Scan for the cell matching the given text and deliver its (x, y) coordinate at center. 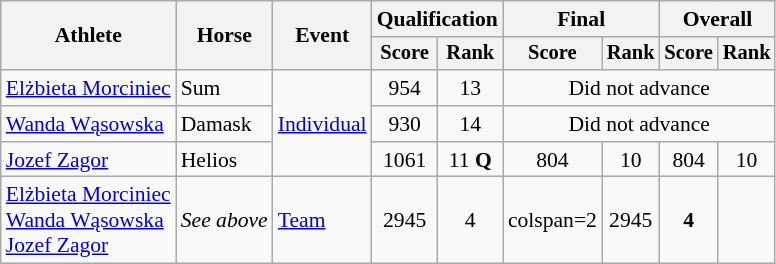
Sum (224, 88)
Damask (224, 124)
Qualification (438, 19)
Helios (224, 160)
Individual (322, 124)
Final (582, 19)
Team (322, 220)
930 (405, 124)
See above (224, 220)
Overall (718, 19)
Elżbieta MorciniecWanda WąsowskaJozef Zagor (88, 220)
Horse (224, 36)
colspan=2 (552, 220)
Elżbieta Morciniec (88, 88)
Jozef Zagor (88, 160)
Event (322, 36)
13 (470, 88)
11 Q (470, 160)
1061 (405, 160)
954 (405, 88)
Wanda Wąsowska (88, 124)
Athlete (88, 36)
14 (470, 124)
